Pinpoint the cell where the given text exists, returning its (X, Y) midpoint coordinate. 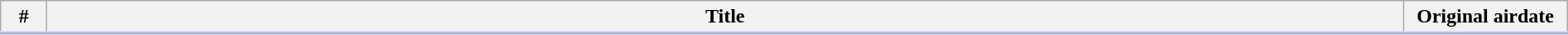
# (24, 17)
Title (725, 17)
Original airdate (1485, 17)
